Scan for the cell matching the given text and deliver its (x, y) coordinate at center. 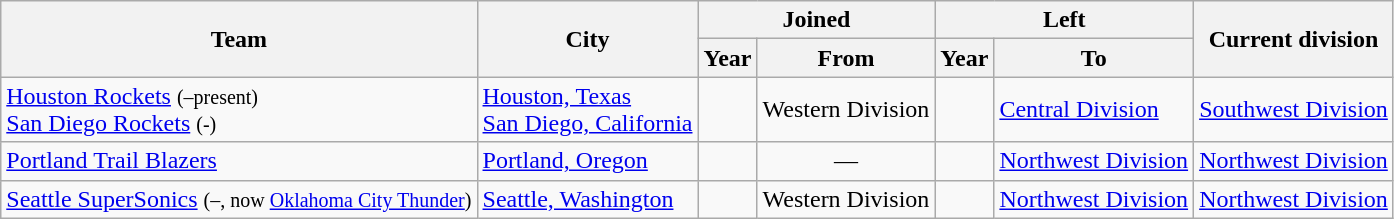
Portland, Oregon (588, 161)
City (588, 39)
Seattle, Washington (588, 199)
Left (1064, 20)
Seattle SuperSonics (–, now Oklahoma City Thunder) (239, 199)
Central Division (1094, 110)
Houston, TexasSan Diego, California (588, 110)
— (846, 161)
Current division (1294, 39)
Team (239, 39)
Houston Rockets (–present)San Diego Rockets (-) (239, 110)
Joined (816, 20)
From (846, 58)
Portland Trail Blazers (239, 161)
Southwest Division (1294, 110)
To (1094, 58)
